Determine the [x, y] coordinate at the center of the cell enclosing the given text.  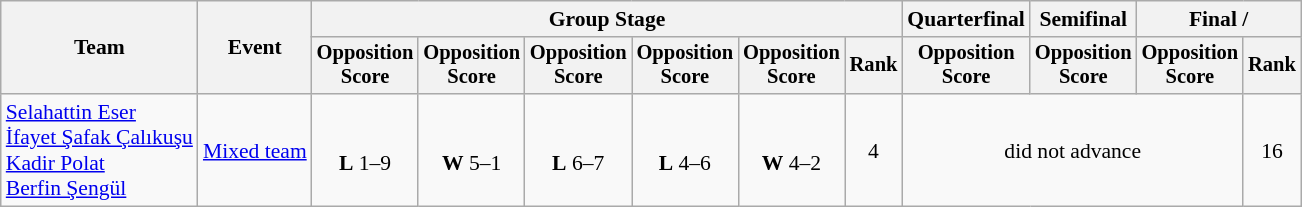
4 [874, 150]
16 [1272, 150]
did not advance [1072, 150]
Selahattin Eserİfayet Şafak ÇalıkuşuKadir PolatBerfin Şengül [100, 150]
Semifinal [1084, 19]
Team [100, 48]
Mixed team [255, 150]
Event [255, 48]
Group Stage [608, 19]
L 4–6 [686, 150]
Final / [1219, 19]
Quarterfinal [966, 19]
L 6–7 [578, 150]
L 1–9 [366, 150]
W 5–1 [472, 150]
W 4–2 [792, 150]
